Determine the (x, y) coordinate at the center of the cell enclosing the given text.  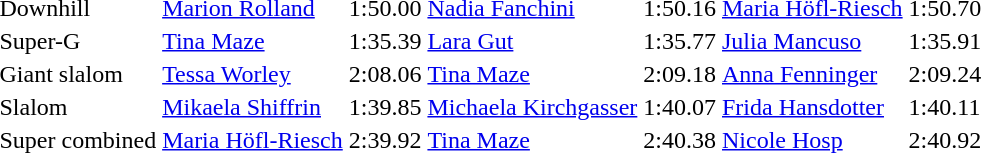
1:35.77 (680, 41)
2:09.18 (680, 74)
1:35.39 (385, 41)
Michaela Kirchgasser (532, 107)
Julia Mancuso (813, 41)
Lara Gut (532, 41)
Mikaela Shiffrin (253, 107)
Anna Fenninger (813, 74)
Frida Hansdotter (813, 107)
1:39.85 (385, 107)
Tessa Worley (253, 74)
1:40.07 (680, 107)
2:08.06 (385, 74)
